Search for the cell housing the specified text and yield its (X, Y) center coordinate. 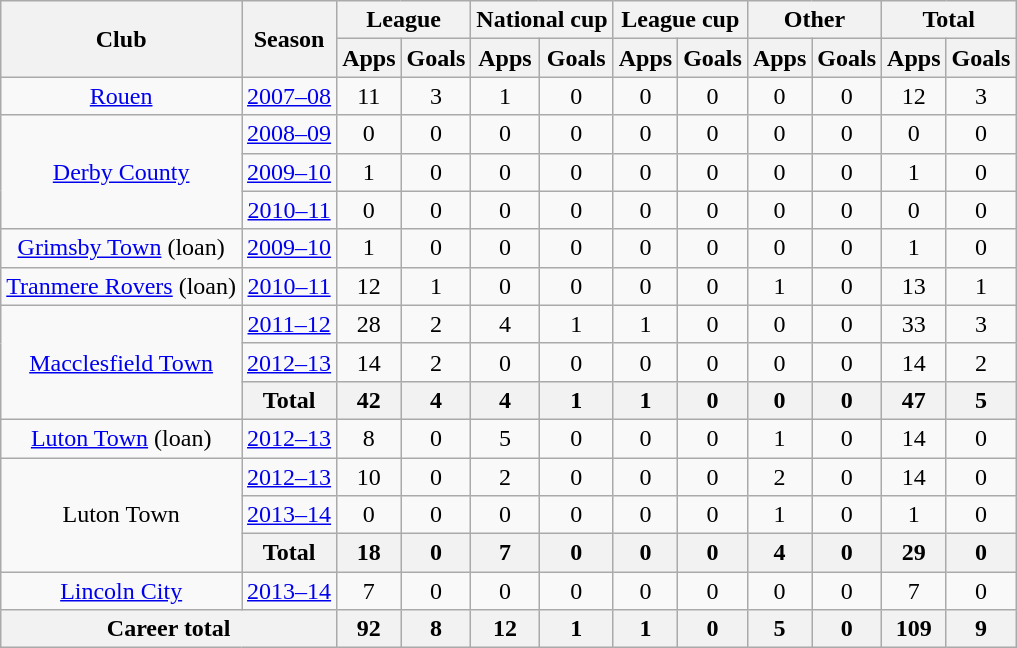
29 (914, 553)
47 (914, 400)
League (404, 20)
Luton Town (122, 515)
Season (290, 39)
2008–09 (290, 134)
28 (369, 324)
Rouen (122, 96)
Luton Town (loan) (122, 438)
2007–08 (290, 96)
National cup (542, 20)
42 (369, 400)
2011–12 (290, 324)
Other (814, 20)
Macclesfield Town (122, 362)
League cup (680, 20)
Tranmere Rovers (loan) (122, 286)
Career total (169, 629)
18 (369, 553)
11 (369, 96)
92 (369, 629)
13 (914, 286)
Club (122, 39)
Derby County (122, 172)
109 (914, 629)
10 (369, 477)
9 (981, 629)
Lincoln City (122, 591)
Grimsby Town (loan) (122, 248)
33 (914, 324)
